Detect which cell encompasses the target text, then output its [x, y] center coordinate. 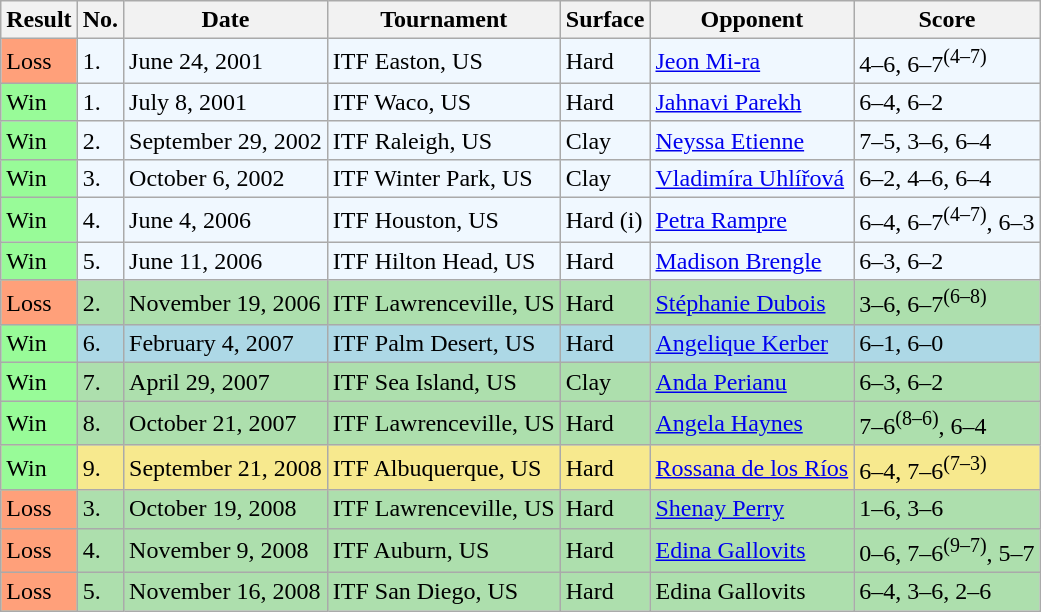
ITF Houston, US [444, 220]
October 21, 2007 [226, 424]
Rossana de los Ríos [752, 468]
7. [100, 382]
ITF Palm Desert, US [444, 344]
Hard (i) [605, 220]
October 6, 2002 [226, 178]
Jahnavi Parekh [752, 102]
4–6, 6–7(4–7) [947, 62]
ITF Easton, US [444, 62]
February 4, 2007 [226, 344]
6–2, 4–6, 6–4 [947, 178]
6–4, 3–6, 2–6 [947, 592]
Stéphanie Dubois [752, 302]
April 29, 2007 [226, 382]
October 19, 2008 [226, 509]
No. [100, 20]
8. [100, 424]
6. [100, 344]
Tournament [444, 20]
ITF Waco, US [444, 102]
ITF Hilton Head, US [444, 261]
November 9, 2008 [226, 550]
Anda Perianu [752, 382]
Surface [605, 20]
ITF Winter Park, US [444, 178]
Opponent [752, 20]
June 24, 2001 [226, 62]
Angela Haynes [752, 424]
ITF Albuquerque, US [444, 468]
6–4, 7–6(7–3) [947, 468]
7–6(8–6), 6–4 [947, 424]
3–6, 6–7(6–8) [947, 302]
ITF Raleigh, US [444, 140]
June 4, 2006 [226, 220]
Score [947, 20]
6–4, 6–2 [947, 102]
Petra Rampre [752, 220]
July 8, 2001 [226, 102]
0–6, 7–6(9–7), 5–7 [947, 550]
September 21, 2008 [226, 468]
Vladimíra Uhlířová [752, 178]
7–5, 3–6, 6–4 [947, 140]
9. [100, 468]
6–1, 6–0 [947, 344]
Result [39, 20]
ITF Sea Island, US [444, 382]
Jeon Mi-ra [752, 62]
6–4, 6–7(4–7), 6–3 [947, 220]
September 29, 2002 [226, 140]
ITF Auburn, US [444, 550]
Neyssa Etienne [752, 140]
June 11, 2006 [226, 261]
Shenay Perry [752, 509]
Date [226, 20]
November 19, 2006 [226, 302]
November 16, 2008 [226, 592]
Madison Brengle [752, 261]
1–6, 3–6 [947, 509]
ITF San Diego, US [444, 592]
Angelique Kerber [752, 344]
